Return the (x, y) coordinate for the center point of the cell that contains the specified text.  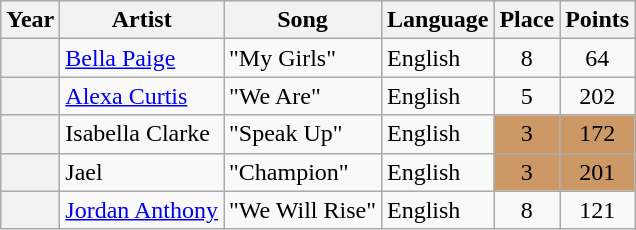
64 (598, 58)
"My Girls" (303, 58)
"We Are" (303, 96)
172 (598, 134)
121 (598, 210)
202 (598, 96)
"We Will Rise" (303, 210)
Song (303, 20)
Year (30, 20)
Isabella Clarke (142, 134)
Language (437, 20)
"Speak Up" (303, 134)
Place (527, 20)
Alexa Curtis (142, 96)
Jael (142, 172)
Points (598, 20)
Artist (142, 20)
5 (527, 96)
201 (598, 172)
Bella Paige (142, 58)
"Champion" (303, 172)
Jordan Anthony (142, 210)
